Detect which cell encompasses the target text, then output its (x, y) center coordinate. 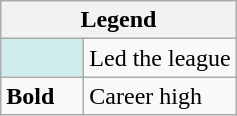
Bold (42, 96)
Led the league (160, 58)
Career high (160, 96)
Legend (118, 20)
